Find where the given text appears and provide that cell's center as [x, y] coordinate. 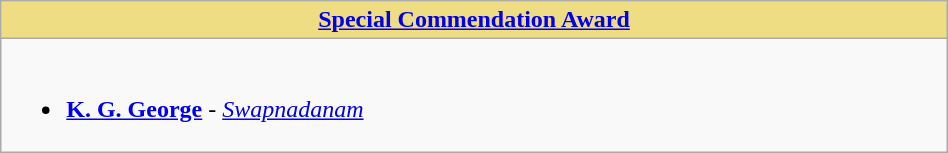
Special Commendation Award [474, 20]
K. G. George - Swapnadanam [474, 96]
